Locate the cell with the specified text and output its (x, y) center coordinate. 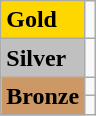
Bronze (43, 96)
Gold (43, 20)
Silver (43, 58)
